Capture the cell that displays the provided text and extract its (x, y) central coordinate. 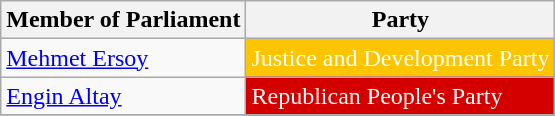
Member of Parliament (124, 20)
Mehmet Ersoy (124, 58)
Engin Altay (124, 96)
Party (400, 20)
Republican People's Party (400, 96)
Justice and Development Party (400, 58)
